Provide the (x, y) coordinate of the cell's center where the given text is located.  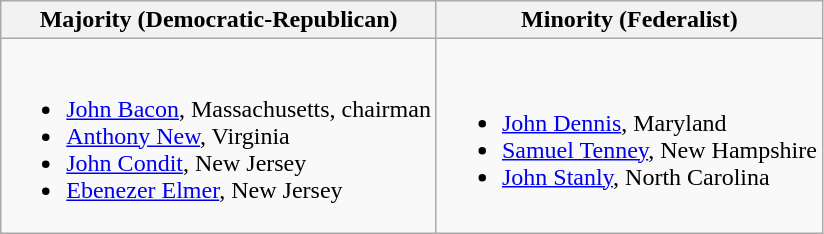
Majority (Democratic-Republican) (219, 20)
John Dennis, MarylandSamuel Tenney, New HampshireJohn Stanly, North Carolina (629, 136)
Minority (Federalist) (629, 20)
John Bacon, Massachusetts, chairmanAnthony New, VirginiaJohn Condit, New JerseyEbenezer Elmer, New Jersey (219, 136)
